Detect which cell encompasses the target text, then output its (x, y) center coordinate. 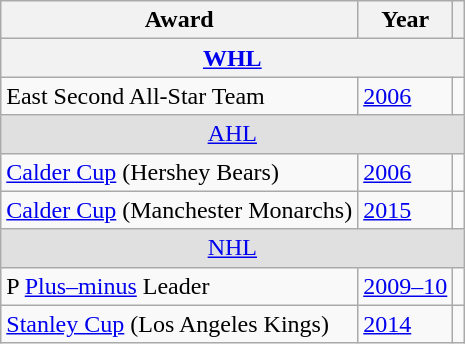
2015 (406, 210)
P Plus–minus Leader (180, 286)
2009–10 (406, 286)
Stanley Cup (Los Angeles Kings) (180, 324)
East Second All-Star Team (180, 96)
Calder Cup (Manchester Monarchs) (180, 210)
WHL (232, 58)
2014 (406, 324)
Calder Cup (Hershey Bears) (180, 172)
AHL (232, 134)
Award (180, 20)
Year (406, 20)
NHL (232, 248)
